Capture the cell that displays the provided text and extract its [X, Y] central coordinate. 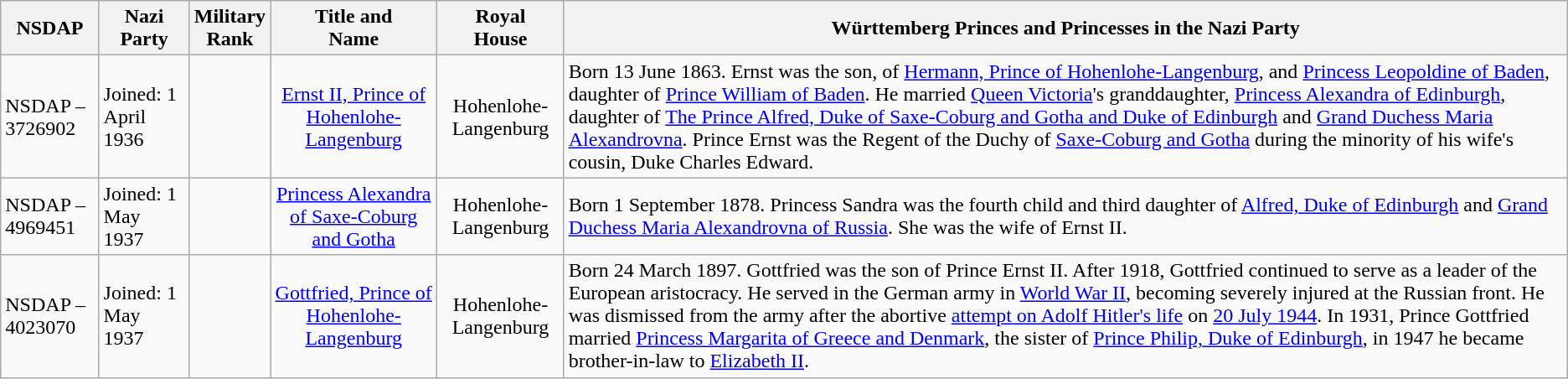
Ernst II, Prince of Hohenlohe-Langenburg [353, 117]
RoyalHouse [501, 29]
Title andName [353, 29]
Princess Alexandra of Saxe-Coburg and Gotha [353, 216]
NSDAP – 4969451 [50, 216]
NSDAP [50, 29]
Joined: 1 April 1936 [144, 117]
NSDAP – 3726902 [50, 117]
Gottfried, Prince of Hohenlohe-Langenburg [353, 316]
MilitaryRank [230, 29]
NSDAP – 4023070 [50, 316]
Nazi Party [144, 29]
Württemberg Princes and Princesses in the Nazi Party [1065, 29]
